Return (x, y) of the center of cell containing provided text 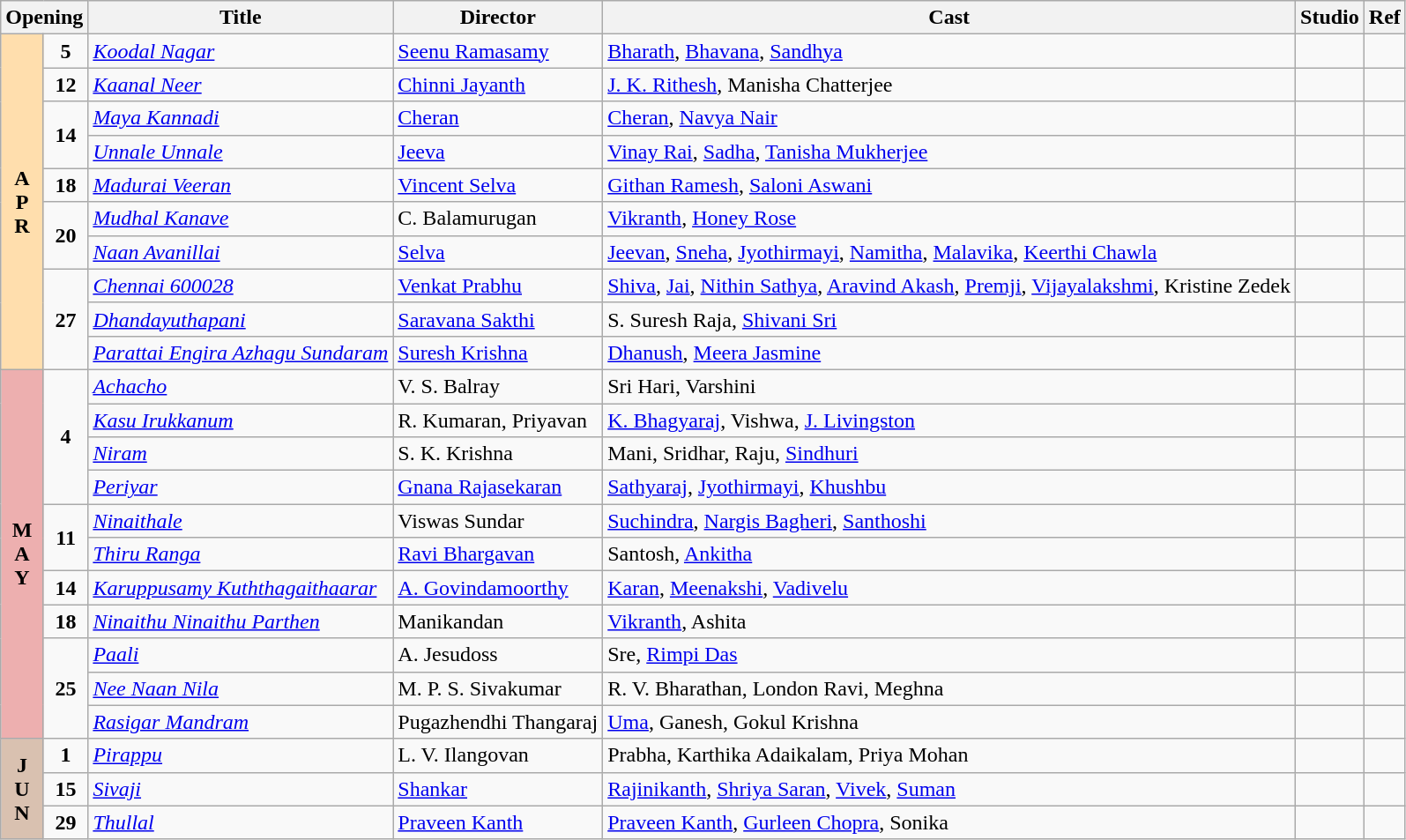
Cast (949, 18)
Dhanush, Meera Jasmine (949, 353)
Periyar (241, 487)
11 (65, 538)
Director (498, 18)
Mani, Sridhar, Raju, Sindhuri (949, 454)
Ninaithu Ninaithu Parthen (241, 621)
Gnana Rajasekaran (498, 487)
Vinay Rai, Sadha, Tanisha Mukherjee (949, 152)
Kaanal Neer (241, 85)
Kasu Irukkanum (241, 420)
Nee Naan Nila (241, 688)
Santosh, Ankitha (949, 554)
Shiva, Jai, Nithin Sathya, Aravind Akash, Premji, Vijayalakshmi, Kristine Zedek (949, 286)
Vikranth, Ashita (949, 621)
Sivaji (241, 789)
Pugazhendhi Thangaraj (498, 722)
Chinni Jayanth (498, 85)
Cheran (498, 118)
15 (65, 789)
M. P. S. Sivakumar (498, 688)
Dhandayuthapani (241, 319)
Venkat Prabhu (498, 286)
Madurai Veeran (241, 185)
Ravi Bhargavan (498, 554)
Seenu Ramasamy (498, 51)
Pirappu (241, 755)
Naan Avanillai (241, 252)
Saravana Sakthi (498, 319)
JUN (23, 789)
Rasigar Mandram (241, 722)
Suchindra, Nargis Bagheri, Santhoshi (949, 521)
Vikranth, Honey Rose (949, 219)
Uma, Ganesh, Gokul Krishna (949, 722)
S. K. Krishna (498, 454)
27 (65, 319)
Manikandan (498, 621)
Maya Kannadi (241, 118)
Karuppusamy Kuththagaithaarar (241, 588)
Praveen Kanth, Gurleen Chopra, Sonika (949, 822)
Niram (241, 454)
Suresh Krishna (498, 353)
Thullal (241, 822)
4 (65, 436)
Title (241, 18)
Bharath, Bhavana, Sandhya (949, 51)
Ref (1384, 18)
A. Jesudoss (498, 655)
5 (65, 51)
Shankar (498, 789)
Rajinikanth, Shriya Saran, Vivek, Suman (949, 789)
Paali (241, 655)
MAY (23, 554)
1 (65, 755)
Koodal Nagar (241, 51)
Jeevan, Sneha, Jyothirmayi, Namitha, Malavika, Keerthi Chawla (949, 252)
29 (65, 822)
Thiru Ranga (241, 554)
Unnale Unnale (241, 152)
J. K. Rithesh, Manisha Chatterjee (949, 85)
Studio (1330, 18)
Sre, Rimpi Das (949, 655)
Praveen Kanth (498, 822)
Sathyaraj, Jyothirmayi, Khushbu (949, 487)
S. Suresh Raja, Shivani Sri (949, 319)
Githan Ramesh, Saloni Aswani (949, 185)
C. Balamurugan (498, 219)
25 (65, 688)
R. V. Bharathan, London Ravi, Meghna (949, 688)
Prabha, Karthika Adaikalam, Priya Mohan (949, 755)
Jeeva (498, 152)
Chennai 600028 (241, 286)
R. Kumaran, Priyavan (498, 420)
L. V. Ilangovan (498, 755)
Karan, Meenakshi, Vadivelu (949, 588)
Cheran, Navya Nair (949, 118)
Opening (44, 18)
20 (65, 235)
Vincent Selva (498, 185)
Selva (498, 252)
Achacho (241, 386)
V. S. Balray (498, 386)
K. Bhagyaraj, Vishwa, J. Livingston (949, 420)
Viswas Sundar (498, 521)
APR (23, 203)
Ninaithale (241, 521)
12 (65, 85)
Parattai Engira Azhagu Sundaram (241, 353)
Mudhal Kanave (241, 219)
Sri Hari, Varshini (949, 386)
A. Govindamoorthy (498, 588)
